Determine the [x, y] coordinate at the center of the cell enclosing the given text.  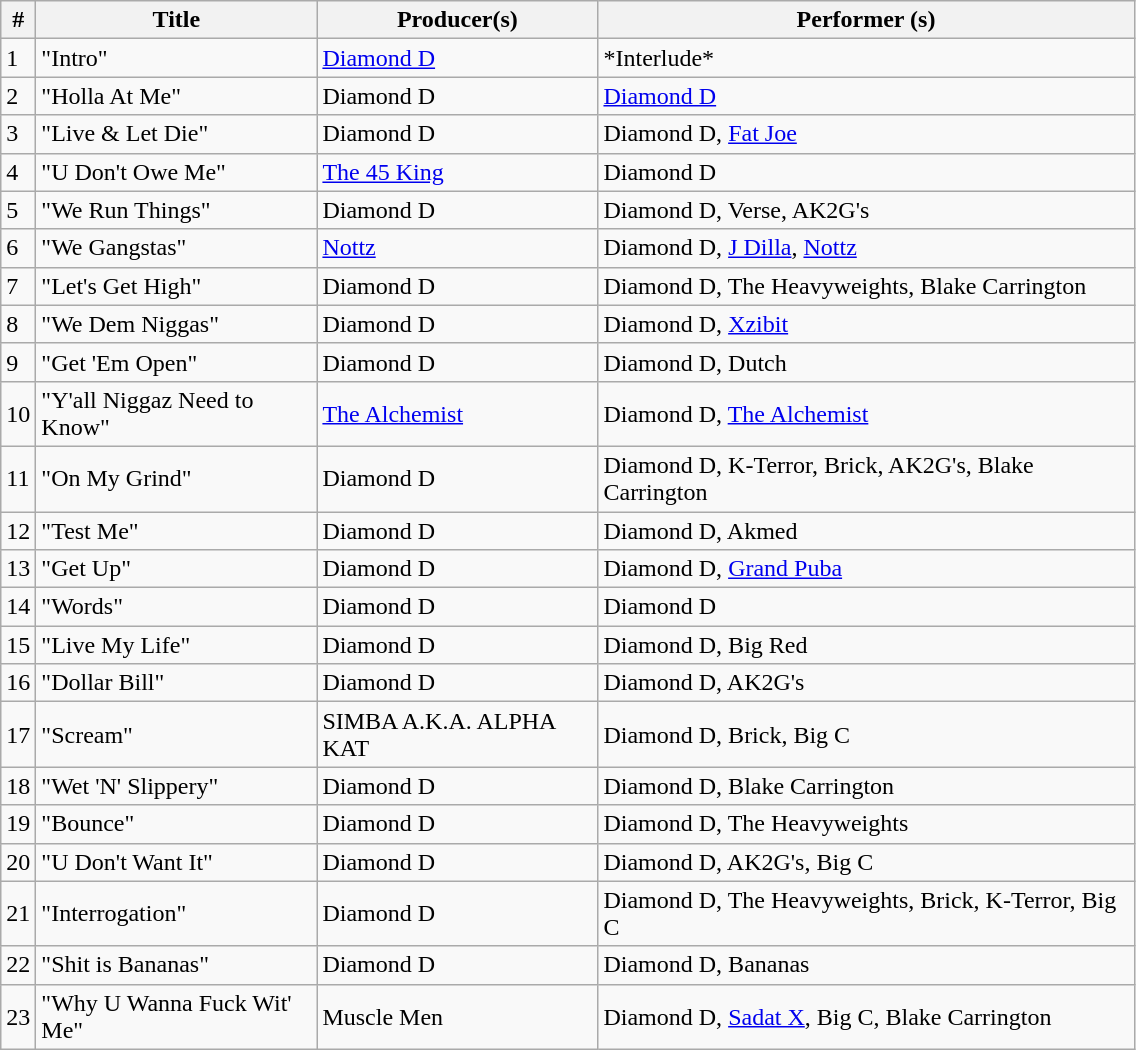
9 [18, 362]
"Dollar Bill" [176, 683]
Performer (s) [866, 20]
Diamond D, The Alchemist [866, 414]
Diamond D, Akmed [866, 531]
23 [18, 1016]
"Let's Get High" [176, 286]
SIMBA A.K.A. ALPHA KAT [458, 734]
"Words" [176, 607]
"Why U Wanna Fuck Wit' Me" [176, 1016]
"Holla At Me" [176, 96]
# [18, 20]
"Bounce" [176, 824]
"Y'all Niggaz Need to Know" [176, 414]
"Test Me" [176, 531]
Nottz [458, 248]
The 45 King [458, 172]
Diamond D, Dutch [866, 362]
Producer(s) [458, 20]
11 [18, 478]
20 [18, 862]
Diamond D, Xzibit [866, 324]
Diamond D, Verse, AK2G's [866, 210]
7 [18, 286]
14 [18, 607]
Diamond D, J Dilla, Nottz [866, 248]
15 [18, 645]
Diamond D, The Heavyweights [866, 824]
17 [18, 734]
Diamond D, K-Terror, Brick, AK2G's, Blake Carrington [866, 478]
16 [18, 683]
5 [18, 210]
"We Dem Niggas" [176, 324]
Muscle Men [458, 1016]
Diamond D, Blake Carrington [866, 786]
2 [18, 96]
Diamond D, Sadat X, Big C, Blake Carrington [866, 1016]
"U Don't Owe Me" [176, 172]
"Live My Life" [176, 645]
"Scream" [176, 734]
Diamond D, Big Red [866, 645]
Diamond D, Grand Puba [866, 569]
Diamond D, AK2G's, Big C [866, 862]
12 [18, 531]
*Interlude* [866, 58]
1 [18, 58]
6 [18, 248]
4 [18, 172]
"On My Grind" [176, 478]
18 [18, 786]
22 [18, 965]
"We Run Things" [176, 210]
19 [18, 824]
21 [18, 914]
Diamond D, The Heavyweights, Brick, K-Terror, Big C [866, 914]
"Get 'Em Open" [176, 362]
"Shit is Bananas" [176, 965]
"U Don't Want It" [176, 862]
"We Gangstas" [176, 248]
Diamond D, AK2G's [866, 683]
Diamond D, Bananas [866, 965]
"Wet 'N' Slippery" [176, 786]
3 [18, 134]
13 [18, 569]
"Live & Let Die" [176, 134]
"Intro" [176, 58]
"Get Up" [176, 569]
Diamond D, Fat Joe [866, 134]
Diamond D, Brick, Big C [866, 734]
8 [18, 324]
The Alchemist [458, 414]
Diamond D, The Heavyweights, Blake Carrington [866, 286]
"Interrogation" [176, 914]
10 [18, 414]
Title [176, 20]
